Search for the cell housing the specified text and yield its (x, y) center coordinate. 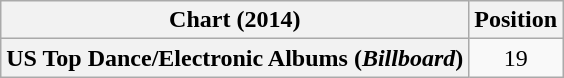
Position (516, 20)
19 (516, 58)
Chart (2014) (235, 20)
US Top Dance/Electronic Albums (Billboard) (235, 58)
